Extract the [X, Y] coordinate from the center of the cell holding the provided text.  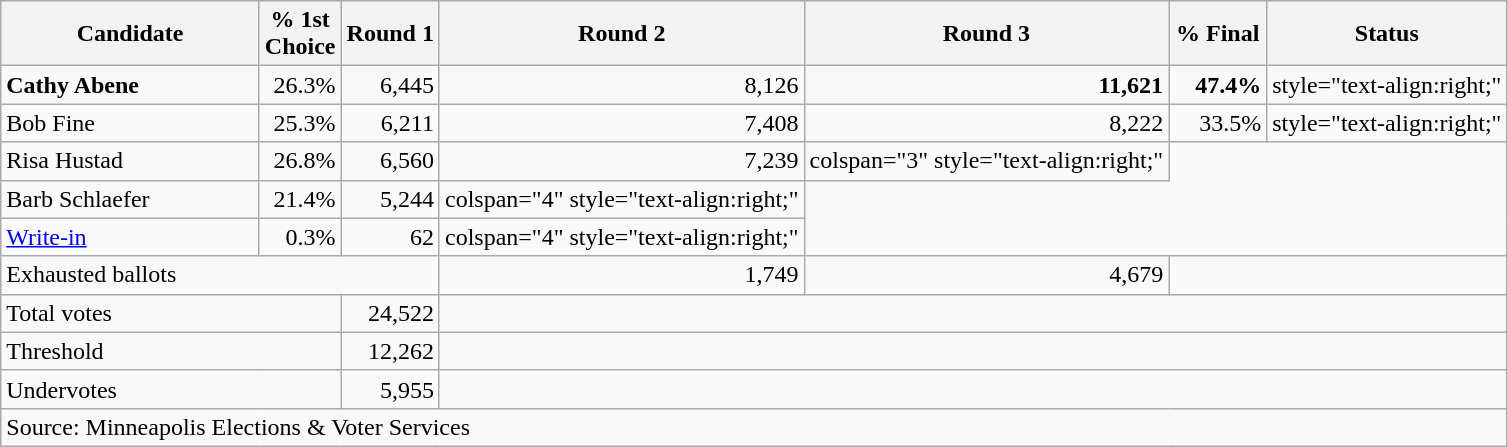
Bob Fine [130, 123]
Status [1387, 34]
5,244 [390, 199]
6,560 [390, 161]
Exhausted ballots [220, 275]
Source: Minneapolis Elections & Voter Services [754, 427]
Cathy Abene [130, 85]
Barb Schlaefer [130, 199]
26.8% [300, 161]
% 1stChoice [300, 34]
7,408 [622, 123]
21.4% [300, 199]
6,211 [390, 123]
colspan="3" style="text-align:right;" [986, 161]
Total votes [171, 313]
Risa Hustad [130, 161]
Round 1 [390, 34]
47.4% [1218, 85]
1,749 [622, 275]
4,679 [986, 275]
8,222 [986, 123]
Threshold [171, 351]
6,445 [390, 85]
62 [390, 237]
0.3% [300, 237]
12,262 [390, 351]
7,239 [622, 161]
Undervotes [171, 389]
33.5% [1218, 123]
Round 2 [622, 34]
26.3% [300, 85]
Candidate [130, 34]
8,126 [622, 85]
Round 3 [986, 34]
5,955 [390, 389]
Write-in [130, 237]
25.3% [300, 123]
24,522 [390, 313]
11,621 [986, 85]
% Final [1218, 34]
